Detect which cell encompasses the target text, then output its [x, y] center coordinate. 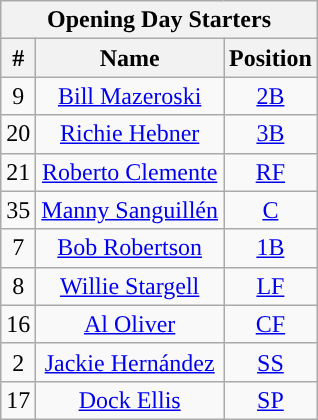
LF [271, 286]
Manny Sanguillén [130, 210]
RF [271, 172]
Roberto Clemente [130, 172]
16 [18, 324]
Opening Day Starters [160, 20]
SP [271, 400]
# [18, 58]
17 [18, 400]
2B [271, 96]
2 [18, 362]
Jackie Hernández [130, 362]
20 [18, 134]
SS [271, 362]
CF [271, 324]
8 [18, 286]
Al Oliver [130, 324]
Richie Hebner [130, 134]
Position [271, 58]
1B [271, 248]
7 [18, 248]
21 [18, 172]
Bob Robertson [130, 248]
C [271, 210]
Bill Mazeroski [130, 96]
Name [130, 58]
9 [18, 96]
Willie Stargell [130, 286]
Dock Ellis [130, 400]
35 [18, 210]
3B [271, 134]
